Detect which cell encompasses the target text, then output its [x, y] center coordinate. 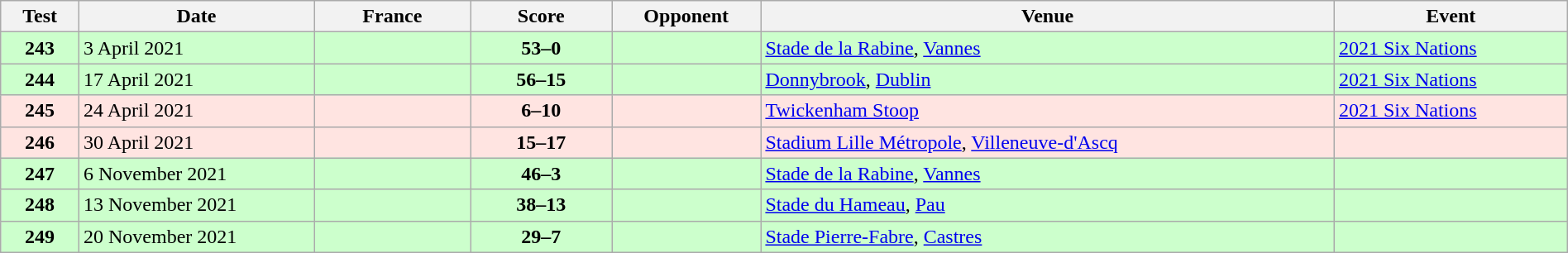
Opponent [686, 17]
6 November 2021 [196, 174]
249 [40, 236]
3 April 2021 [196, 48]
248 [40, 205]
France [392, 17]
243 [40, 48]
Test [40, 17]
Donnybrook, Dublin [1048, 79]
244 [40, 79]
Stadium Lille Métropole, Villeneuve-d'Ascq [1048, 142]
13 November 2021 [196, 205]
246 [40, 142]
Stade Pierre-Fabre, Castres [1048, 236]
56–15 [541, 79]
20 November 2021 [196, 236]
53–0 [541, 48]
24 April 2021 [196, 111]
29–7 [541, 236]
17 April 2021 [196, 79]
Twickenham Stoop [1048, 111]
Event [1451, 17]
38–13 [541, 205]
247 [40, 174]
46–3 [541, 174]
6–10 [541, 111]
Stade du Hameau, Pau [1048, 205]
Score [541, 17]
30 April 2021 [196, 142]
Venue [1048, 17]
Date [196, 17]
15–17 [541, 142]
245 [40, 111]
